Detect which cell encompasses the target text, then output its (x, y) center coordinate. 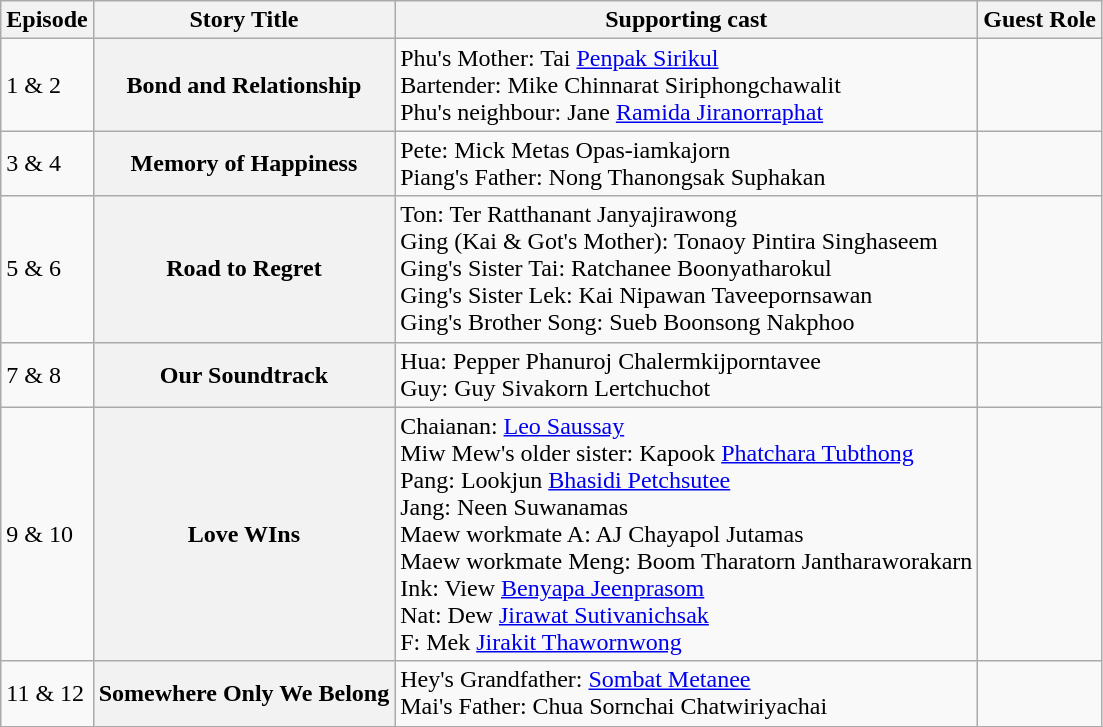
Hua: Pepper Phanuroj Chalermkijporntavee Guy: Guy Sivakorn Lertchuchot (686, 374)
Road to Regret (244, 269)
9 & 10 (47, 534)
Bond and Relationship (244, 85)
Somewhere Only We Belong (244, 694)
Phu's Mother: Tai Penpak Sirikul Bartender: Mike Chinnarat Siriphongchawalit Phu's neighbour: Jane Ramida Jiranorraphat (686, 85)
Hey's Grandfather: Sombat Metanee Mai's Father: Chua Sornchai Chatwiriyachai (686, 694)
Episode (47, 20)
11 & 12 (47, 694)
Pete: Mick Metas Opas-iamkajorn Piang's Father: Nong Thanongsak Suphakan (686, 164)
Our Soundtrack (244, 374)
7 & 8 (47, 374)
Story Title (244, 20)
3 & 4 (47, 164)
Love WIns (244, 534)
Guest Role (1040, 20)
Memory of Happiness (244, 164)
5 & 6 (47, 269)
1 & 2 (47, 85)
Supporting cast (686, 20)
